Output the (X, Y) coordinate of the center of the cell containing the given text.  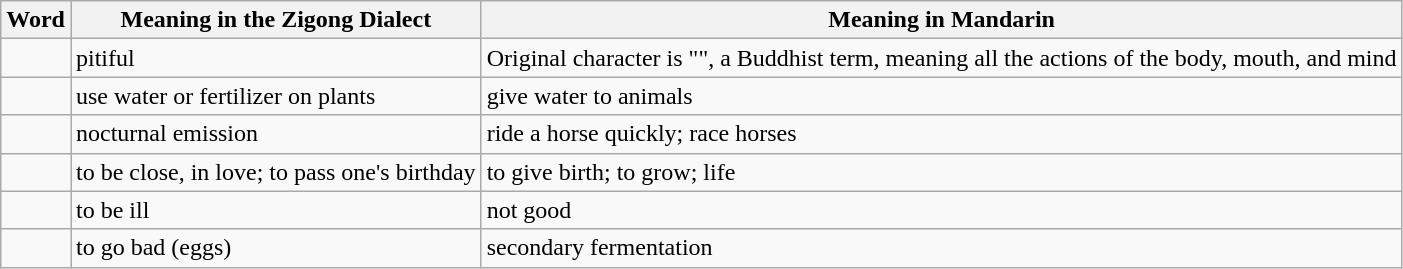
Meaning in the Zigong Dialect (276, 20)
ride a horse quickly; race horses (942, 134)
pitiful (276, 58)
to be ill (276, 210)
not good (942, 210)
Meaning in Mandarin (942, 20)
Word (36, 20)
secondary fermentation (942, 248)
Original character is "", a Buddhist term, meaning all the actions of the body, mouth, and mind (942, 58)
give water to animals (942, 96)
to be close, in love; to pass one's birthday (276, 172)
to go bad (eggs) (276, 248)
to give birth; to grow; life (942, 172)
nocturnal emission (276, 134)
use water or fertilizer on plants (276, 96)
